Provide the (X, Y) coordinate of the cell's center where the given text is located.  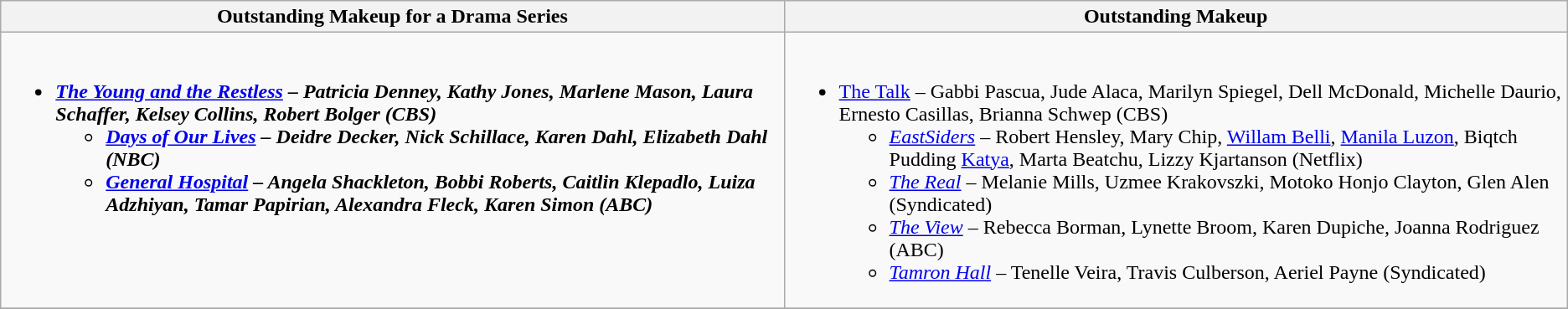
Outstanding Makeup (1176, 17)
Outstanding Makeup for a Drama Series (392, 17)
